Capture the cell that displays the provided text and extract its [X, Y] central coordinate. 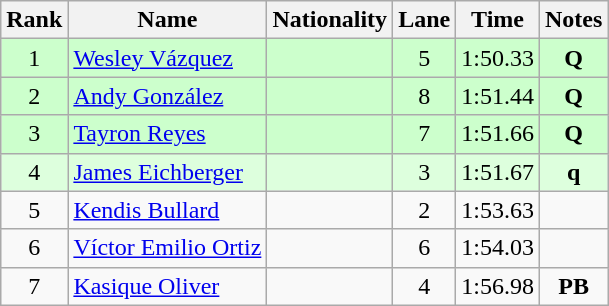
Andy González [168, 96]
Kasique Oliver [168, 286]
1:53.63 [498, 210]
PB [573, 286]
8 [424, 96]
Kendis Bullard [168, 210]
1 [34, 58]
1:56.98 [498, 286]
1:51.67 [498, 172]
James Eichberger [168, 172]
q [573, 172]
Tayron Reyes [168, 134]
Lane [424, 20]
Rank [34, 20]
Nationality [330, 20]
1:51.44 [498, 96]
1:54.03 [498, 248]
1:51.66 [498, 134]
Time [498, 20]
Víctor Emilio Ortiz [168, 248]
Notes [573, 20]
Wesley Vázquez [168, 58]
Name [168, 20]
1:50.33 [498, 58]
